Return [X, Y] of the center of cell containing provided text 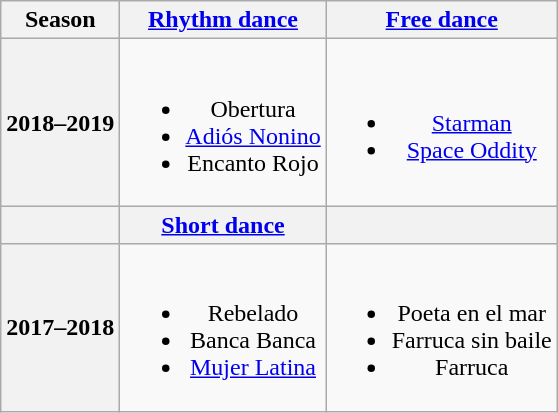
Short dance [223, 225]
OberturaAdiós Nonino Encanto Rojo [223, 122]
Starman Space Oddity [442, 122]
2018–2019 [60, 122]
Poeta en el mar Farruca sin baile Farruca [442, 328]
2017–2018 [60, 328]
Free dance [442, 20]
Rebelado Banca Banca Mujer Latina [223, 328]
Rhythm dance [223, 20]
Season [60, 20]
